Search for the cell housing the specified text and yield its (X, Y) center coordinate. 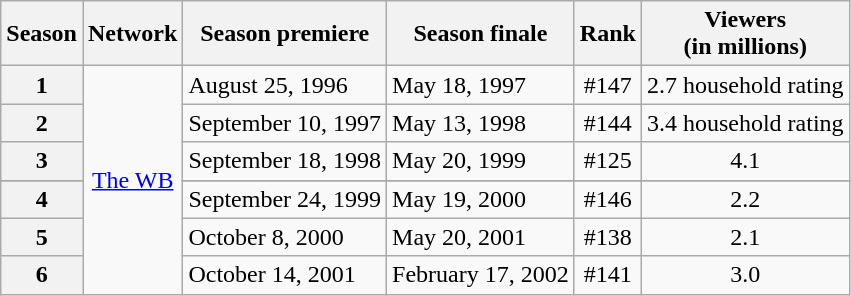
5 (42, 237)
3.0 (745, 275)
May 19, 2000 (481, 199)
#125 (608, 161)
#147 (608, 85)
#144 (608, 123)
2.2 (745, 199)
Rank (608, 34)
#138 (608, 237)
1 (42, 85)
September 10, 1997 (285, 123)
4.1 (745, 161)
Season finale (481, 34)
3 (42, 161)
May 20, 2001 (481, 237)
Network (132, 34)
2.7 household rating (745, 85)
Season premiere (285, 34)
#141 (608, 275)
May 18, 1997 (481, 85)
May 13, 1998 (481, 123)
October 14, 2001 (285, 275)
6 (42, 275)
September 24, 1999 (285, 199)
2.1 (745, 237)
October 8, 2000 (285, 237)
2 (42, 123)
4 (42, 199)
Viewers(in millions) (745, 34)
Season (42, 34)
September 18, 1998 (285, 161)
May 20, 1999 (481, 161)
February 17, 2002 (481, 275)
The WB (132, 180)
3.4 household rating (745, 123)
#146 (608, 199)
August 25, 1996 (285, 85)
